From the cell containing the given text, extract its center point as (x, y) coordinate. 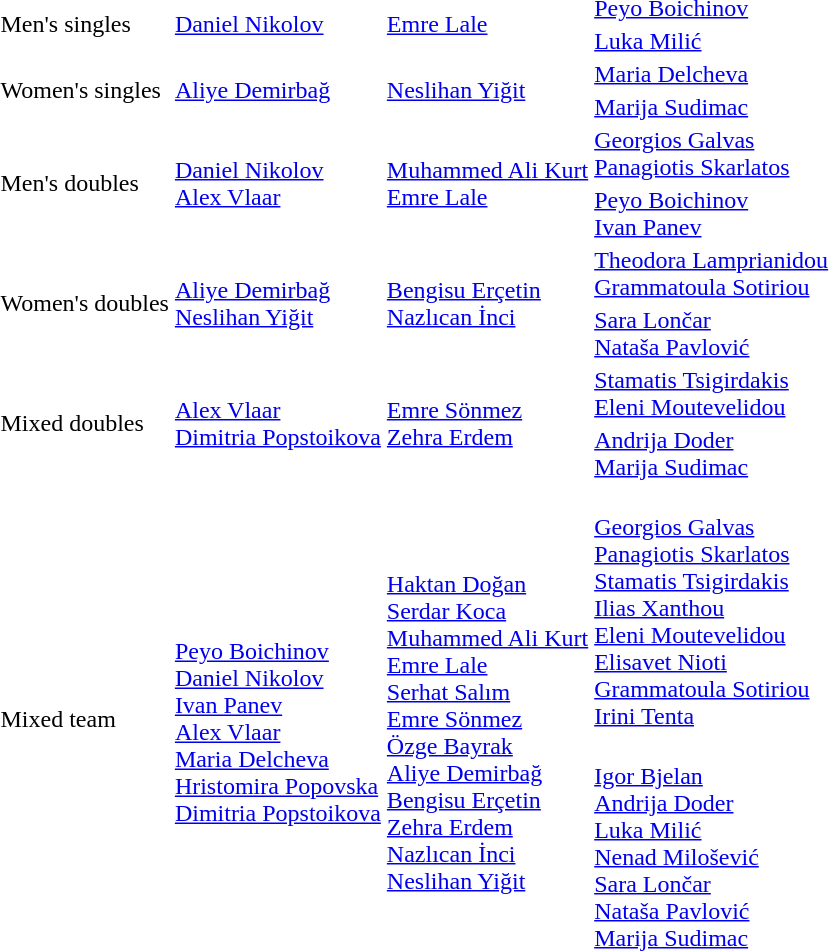
Bengisu Erçetin Nazlıcan İnci (487, 304)
Emre Sönmez Zehra Erdem (487, 424)
Daniel Nikolov Alex Vlaar (278, 184)
Aliye Demirbağ Neslihan Yiğit (278, 304)
Aliye Demirbağ (278, 90)
Neslihan Yiğit (487, 90)
Muhammed Ali Kurt Emre Lale (487, 184)
Alex Vlaar Dimitria Popstoikova (278, 424)
